Return [x, y] of the center of cell containing provided text 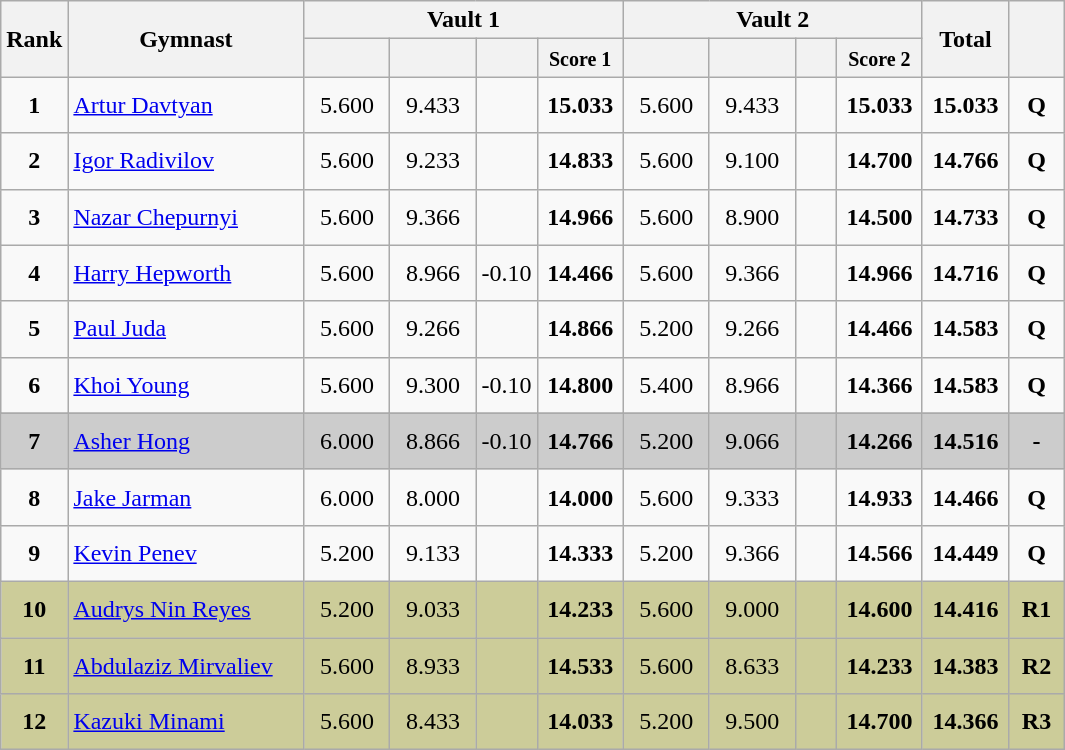
Score 1 [580, 58]
Kevin Penev [186, 553]
Igor Radivilov [186, 161]
4 [34, 273]
3 [34, 217]
8.633 [752, 666]
5.400 [666, 385]
14.333 [580, 553]
14.416 [965, 609]
Audrys Nin Reyes [186, 609]
Nazar Chepurnyi [186, 217]
14.533 [580, 666]
8 [34, 497]
12 [34, 722]
14.716 [965, 273]
Kazuki Minami [186, 722]
14.833 [580, 161]
Asher Hong [186, 441]
8.000 [433, 497]
14.566 [879, 553]
9.100 [752, 161]
14.800 [580, 385]
8.900 [752, 217]
9.066 [752, 441]
14.500 [879, 217]
9.133 [433, 553]
8.433 [433, 722]
8.866 [433, 441]
14.516 [965, 441]
8.933 [433, 666]
14.449 [965, 553]
Jake Jarman [186, 497]
9.500 [752, 722]
Abdulaziz Mirvaliev [186, 666]
14.000 [580, 497]
11 [34, 666]
14.733 [965, 217]
Vault 1 [464, 20]
1 [34, 105]
10 [34, 609]
2 [34, 161]
9.333 [752, 497]
9.000 [752, 609]
7 [34, 441]
- [1036, 441]
14.933 [879, 497]
14.033 [580, 722]
14.600 [879, 609]
5 [34, 329]
14.866 [580, 329]
R3 [1036, 722]
Vault 2 [772, 20]
9.300 [433, 385]
R1 [1036, 609]
Rank [34, 39]
9 [34, 553]
9.033 [433, 609]
6 [34, 385]
Harry Hepworth [186, 273]
14.266 [879, 441]
R2 [1036, 666]
Paul Juda [186, 329]
Artur Davtyan [186, 105]
Khoi Young [186, 385]
9.233 [433, 161]
14.383 [965, 666]
Score 2 [879, 58]
Total [965, 39]
Gymnast [186, 39]
